From the cell containing the given text, extract its center point as [X, Y] coordinate. 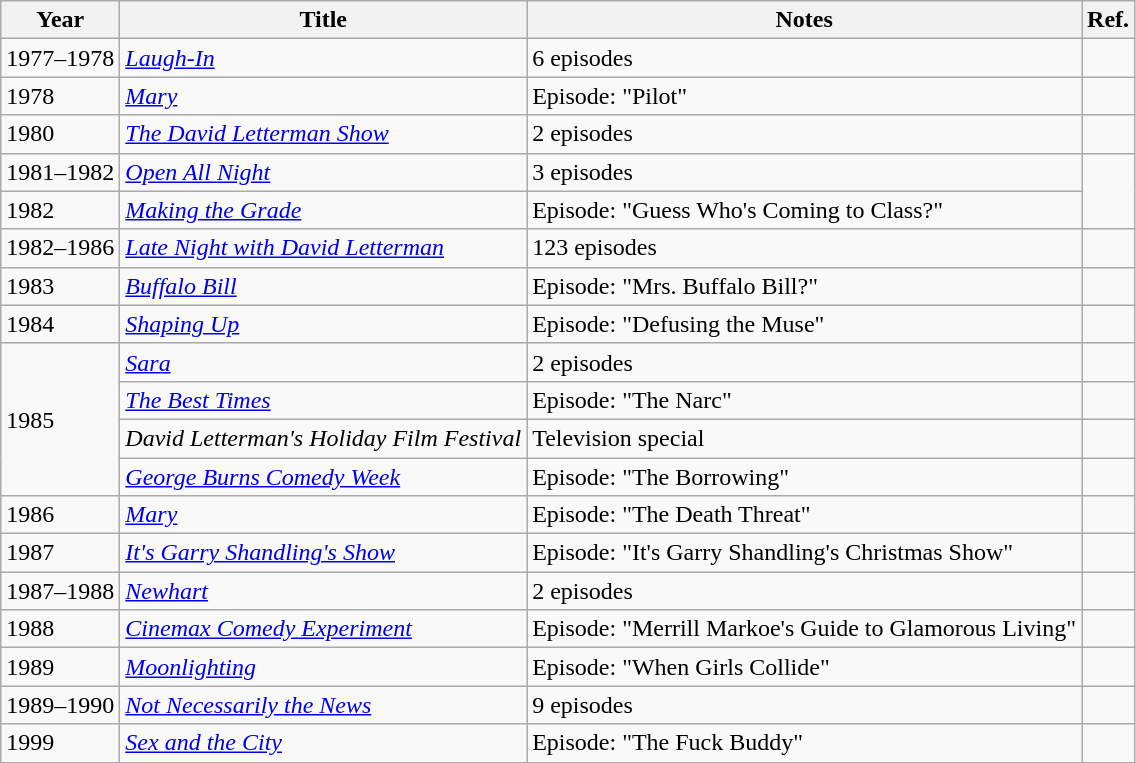
Sex and the City [324, 743]
1986 [60, 515]
Episode: "Merrill Markoe's Guide to Glamorous Living" [804, 629]
1977–1978 [60, 58]
1985 [60, 419]
Notes [804, 20]
1981–1982 [60, 172]
1983 [60, 286]
Episode: "Defusing the Muse" [804, 324]
It's Garry Shandling's Show [324, 553]
Episode: "Pilot" [804, 96]
Television special [804, 438]
9 episodes [804, 705]
1989–1990 [60, 705]
Year [60, 20]
6 episodes [804, 58]
Moonlighting [324, 667]
1988 [60, 629]
Cinemax Comedy Experiment [324, 629]
1978 [60, 96]
David Letterman's Holiday Film Festival [324, 438]
1982–1986 [60, 248]
1987 [60, 553]
Title [324, 20]
1987–1988 [60, 591]
Episode: "It's Garry Shandling's Christmas Show" [804, 553]
Newhart [324, 591]
Ref. [1108, 20]
Buffalo Bill [324, 286]
Episode: "Mrs. Buffalo Bill?" [804, 286]
The Best Times [324, 400]
Laugh-In [324, 58]
Episode: "The Fuck Buddy" [804, 743]
Episode: "The Death Threat" [804, 515]
3 episodes [804, 172]
George Burns Comedy Week [324, 477]
123 episodes [804, 248]
Episode: "The Borrowing" [804, 477]
1980 [60, 134]
Late Night with David Letterman [324, 248]
1982 [60, 210]
1999 [60, 743]
Episode: "Guess Who's Coming to Class?" [804, 210]
Open All Night [324, 172]
1989 [60, 667]
Episode: "When Girls Collide" [804, 667]
Sara [324, 362]
Not Necessarily the News [324, 705]
Episode: "The Narc" [804, 400]
The David Letterman Show [324, 134]
1984 [60, 324]
Shaping Up [324, 324]
Making the Grade [324, 210]
